From the cell containing the given text, extract its center point as (x, y) coordinate. 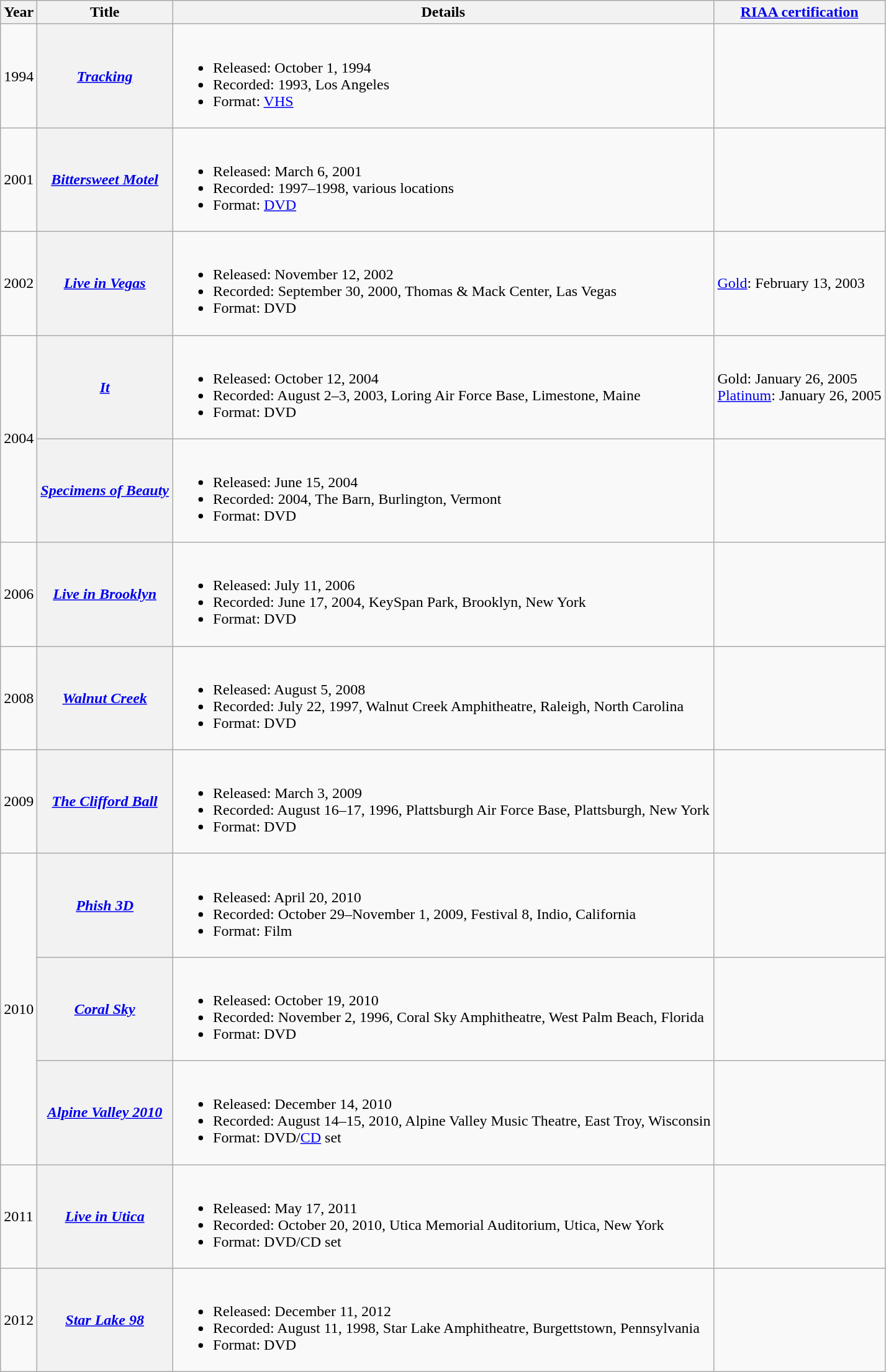
Phish 3D (105, 905)
Alpine Valley 2010 (105, 1112)
Released: August 5, 2008Recorded: July 22, 1997, Walnut Creek Amphitheatre, Raleigh, North CarolinaFormat: DVD (443, 697)
Bittersweet Motel (105, 180)
2001 (19, 180)
Released: October 19, 2010Recorded: November 2, 1996, Coral Sky Amphitheatre, West Palm Beach, FloridaFormat: DVD (443, 1009)
Live in Vegas (105, 283)
2010 (19, 1009)
Released: June 15, 2004Recorded: 2004, The Barn, Burlington, VermontFormat: DVD (443, 490)
2008 (19, 697)
2011 (19, 1216)
Released: November 12, 2002Recorded: September 30, 2000, Thomas & Mack Center, Las VegasFormat: DVD (443, 283)
Live in Utica (105, 1216)
Tracking (105, 76)
Star Lake 98 (105, 1320)
Released: October 1, 1994Recorded: 1993, Los AngelesFormat: VHS (443, 76)
Released: March 6, 2001Recorded: 1997–1998, various locationsFormat: DVD (443, 180)
Walnut Creek (105, 697)
2009 (19, 802)
Released: April 20, 2010Recorded: October 29–November 1, 2009, Festival 8, Indio, CaliforniaFormat: Film (443, 905)
Specimens of Beauty (105, 490)
Details (443, 12)
Released: May 17, 2011Recorded: October 20, 2010, Utica Memorial Auditorium, Utica, New YorkFormat: DVD/CD set (443, 1216)
2012 (19, 1320)
Released: March 3, 2009Recorded: August 16–17, 1996, Plattsburgh Air Force Base, Plattsburgh, New YorkFormat: DVD (443, 802)
Released: October 12, 2004Recorded: August 2–3, 2003, Loring Air Force Base, Limestone, MaineFormat: DVD (443, 387)
1994 (19, 76)
Released: December 11, 2012Recorded: August 11, 1998, Star Lake Amphitheatre, Burgettstown, PennsylvaniaFormat: DVD (443, 1320)
2004 (19, 439)
It (105, 387)
Released: December 14, 2010Recorded: August 14–15, 2010, Alpine Valley Music Theatre, East Troy, WisconsinFormat: DVD/CD set (443, 1112)
Released: July 11, 2006Recorded: June 17, 2004, KeySpan Park, Brooklyn, New YorkFormat: DVD (443, 594)
2002 (19, 283)
2006 (19, 594)
RIAA certification (800, 12)
Live in Brooklyn (105, 594)
Year (19, 12)
Gold: February 13, 2003 (800, 283)
Coral Sky (105, 1009)
Gold: January 26, 2005Platinum: January 26, 2005 (800, 387)
The Clifford Ball (105, 802)
Title (105, 12)
